Locate the cell with the specified text and output its (X, Y) center coordinate. 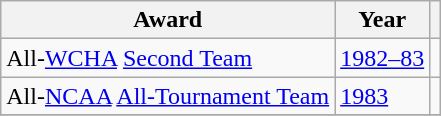
Award (168, 20)
All-NCAA All-Tournament Team (168, 96)
1982–83 (382, 58)
All-WCHA Second Team (168, 58)
Year (382, 20)
1983 (382, 96)
